Determine the (x, y) coordinate at the center of the cell enclosing the given text.  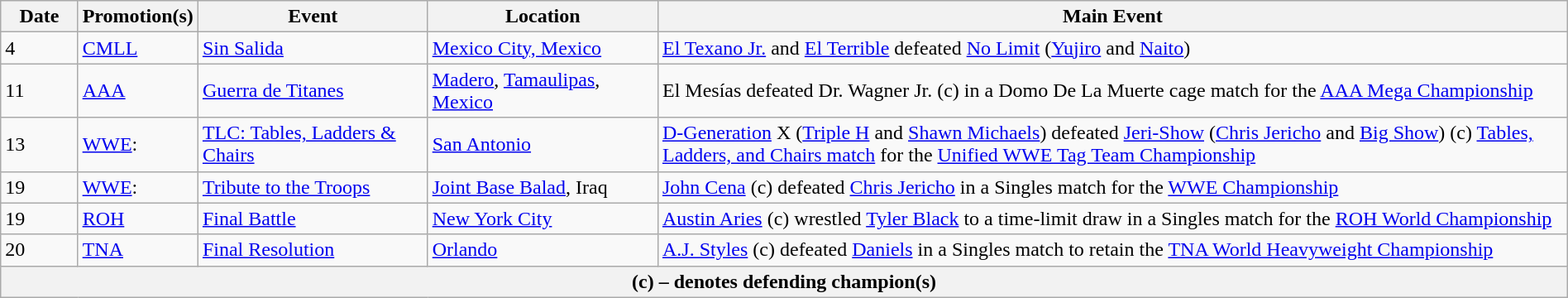
11 (40, 91)
(c) – denotes defending champion(s) (784, 281)
4 (40, 48)
AAA (137, 91)
Orlando (543, 250)
Promotion(s) (137, 17)
Mexico City, Mexico (543, 48)
Sin Salida (313, 48)
TLC: Tables, Ladders & Chairs (313, 144)
El Texano Jr. and El Terrible defeated No Limit (Yujiro and Naito) (1112, 48)
Austin Aries (c) wrestled Tyler Black to a time-limit draw in a Singles match for the ROH World Championship (1112, 219)
Date (40, 17)
John Cena (c) defeated Chris Jericho in a Singles match for the WWE Championship (1112, 187)
Joint Base Balad, Iraq (543, 187)
El Mesías defeated Dr. Wagner Jr. (c) in a Domo De La Muerte cage match for the AAA Mega Championship (1112, 91)
TNA (137, 250)
Madero, Tamaulipas, Mexico (543, 91)
Location (543, 17)
A.J. Styles (c) defeated Daniels in a Singles match to retain the TNA World Heavyweight Championship (1112, 250)
Tribute to the Troops (313, 187)
Event (313, 17)
Main Event (1112, 17)
CMLL (137, 48)
Final Battle (313, 219)
ROH (137, 219)
20 (40, 250)
Final Resolution (313, 250)
13 (40, 144)
New York City (543, 219)
San Antonio (543, 144)
Guerra de Titanes (313, 91)
